Find where the given text appears and provide that cell's center as [x, y] coordinate. 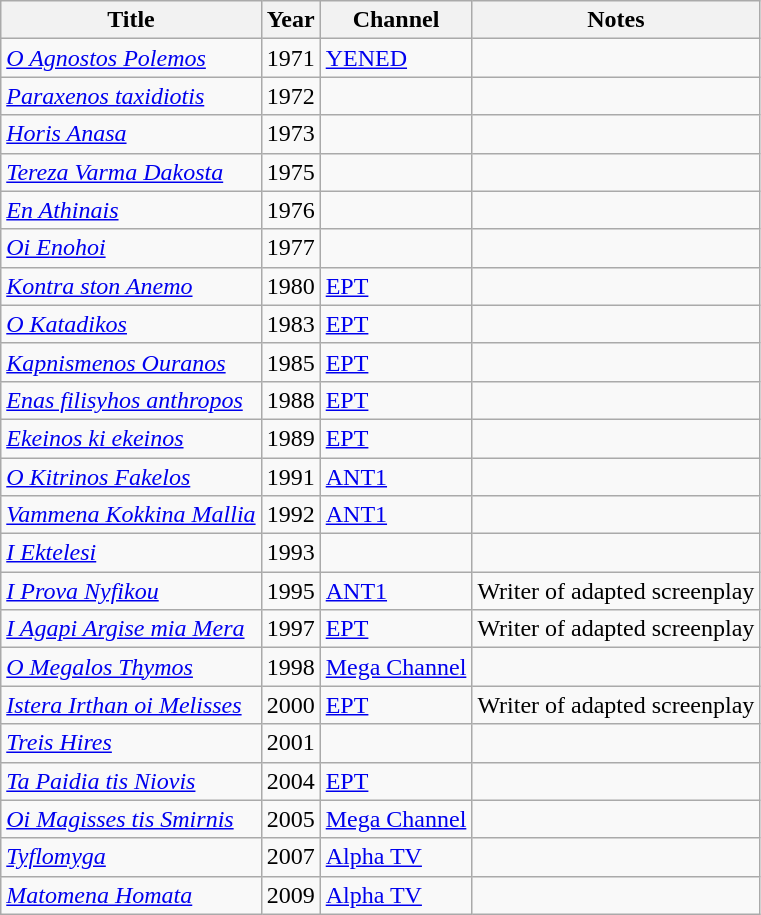
2001 [290, 743]
Horis Anasa [131, 134]
Treis Hires [131, 743]
1977 [290, 248]
1991 [290, 477]
I Prova Nyfikou [131, 591]
1972 [290, 96]
YENED [396, 58]
2000 [290, 705]
1997 [290, 629]
Kontra ston Anemo [131, 286]
En Athinais [131, 210]
1988 [290, 400]
1971 [290, 58]
Istera Irthan oi Melisses [131, 705]
O Agnostos Polemos [131, 58]
1973 [290, 134]
I Ektelesi [131, 553]
1993 [290, 553]
Paraxenos taxidiotis [131, 96]
Ta Paidia tis Niovis [131, 781]
Title [131, 20]
Ekeinos ki ekeinos [131, 438]
1980 [290, 286]
O Kitrinos Fakelos [131, 477]
Kapnismenos Ouranos [131, 362]
2005 [290, 819]
Tyflomyga [131, 857]
1975 [290, 172]
Year [290, 20]
Enas filisyhos anthropos [131, 400]
1995 [290, 591]
Tereza Varma Dakosta [131, 172]
1976 [290, 210]
1983 [290, 324]
2007 [290, 857]
2004 [290, 781]
Oi Enohoi [131, 248]
Notes [616, 20]
O Megalos Thymos [131, 667]
Matomena Homata [131, 895]
1985 [290, 362]
1998 [290, 667]
I Agapi Argise mia Mera [131, 629]
1989 [290, 438]
O Katadikos [131, 324]
Channel [396, 20]
Vammena Kokkina Mallia [131, 515]
2009 [290, 895]
1992 [290, 515]
Oi Μagisses tis Smirnis [131, 819]
